From the cell containing the given text, extract its center point as [X, Y] coordinate. 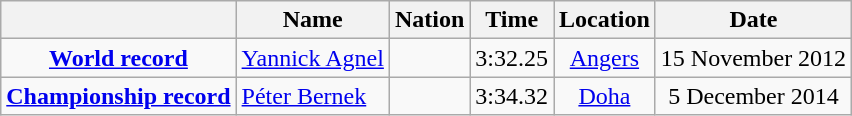
Angers [605, 58]
15 November 2012 [753, 58]
Championship record [118, 96]
Location [605, 20]
Nation [429, 20]
Doha [605, 96]
World record [118, 58]
5 December 2014 [753, 96]
Péter Bernek [312, 96]
Yannick Agnel [312, 58]
Date [753, 20]
Time [512, 20]
Name [312, 20]
3:34.32 [512, 96]
3:32.25 [512, 58]
